Extract the [x, y] coordinate from the center of the cell holding the provided text.  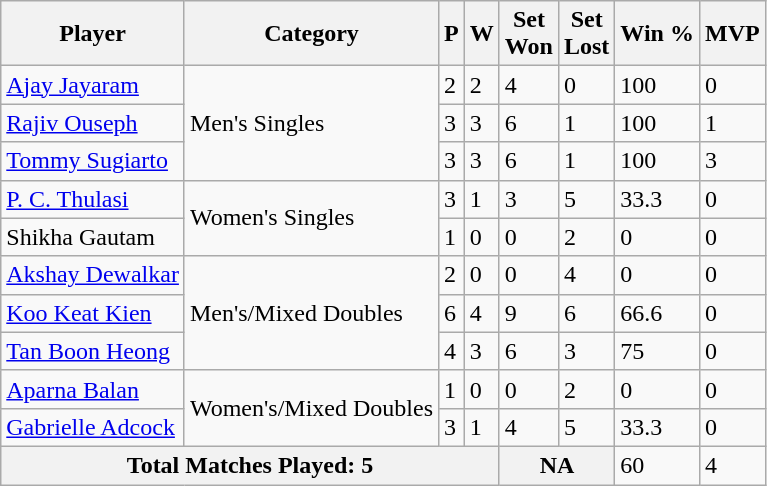
Tommy Sugiarto [93, 161]
Ajay Jayaram [93, 85]
Women's/Mixed Doubles [311, 408]
Akshay Dewalkar [93, 275]
Tan Boon Heong [93, 351]
Koo Keat Kien [93, 313]
Player [93, 34]
9 [528, 313]
Category [311, 34]
Win % [658, 34]
Shikha Gautam [93, 237]
NA [557, 465]
MVP [732, 34]
SetLost [586, 34]
W [482, 34]
Men's Singles [311, 123]
SetWon [528, 34]
Gabrielle Adcock [93, 427]
P. C. Thulasi [93, 199]
60 [658, 465]
Rajiv Ouseph [93, 123]
P [452, 34]
Total Matches Played: 5 [250, 465]
75 [658, 351]
Men's/Mixed Doubles [311, 313]
Women's Singles [311, 218]
66.6 [658, 313]
Aparna Balan [93, 389]
